Provide the [X, Y] coordinate of the cell's center where the given text is located.  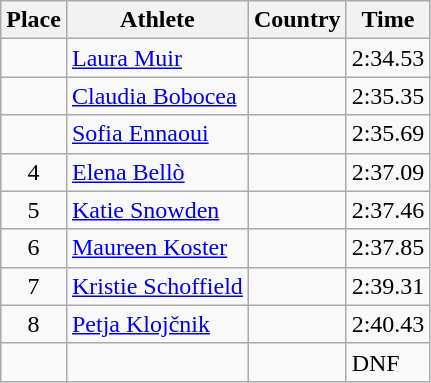
2:40.43 [388, 324]
4 [34, 172]
5 [34, 210]
7 [34, 286]
Katie Snowden [157, 210]
Petja Klojčnik [157, 324]
Claudia Bobocea [157, 96]
2:39.31 [388, 286]
2:35.69 [388, 134]
Athlete [157, 20]
Laura Muir [157, 58]
Elena Bellò [157, 172]
Country [297, 20]
8 [34, 324]
Maureen Koster [157, 248]
6 [34, 248]
2:37.46 [388, 210]
2:35.35 [388, 96]
2:37.09 [388, 172]
2:37.85 [388, 248]
DNF [388, 362]
Place [34, 20]
Time [388, 20]
Sofia Ennaoui [157, 134]
2:34.53 [388, 58]
Kristie Schoffield [157, 286]
